Return [x, y] of the center of cell containing provided text 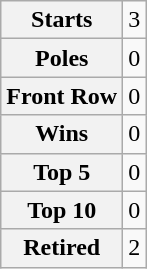
Starts [62, 20]
Front Row [62, 96]
2 [134, 248]
Wins [62, 134]
Poles [62, 58]
Top 10 [62, 210]
Top 5 [62, 172]
Retired [62, 248]
3 [134, 20]
